Return the [X, Y] coordinate for the center point of the cell that contains the specified text.  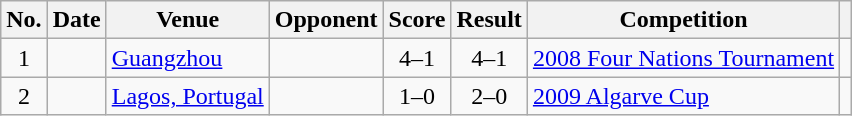
2 [24, 96]
2009 Algarve Cup [683, 96]
1–0 [417, 96]
Score [417, 20]
2008 Four Nations Tournament [683, 58]
Lagos, Portugal [188, 96]
Competition [683, 20]
1 [24, 58]
No. [24, 20]
Date [76, 20]
Guangzhou [188, 58]
Opponent [326, 20]
Result [489, 20]
2–0 [489, 96]
Venue [188, 20]
